Scan for the cell matching the given text and deliver its (x, y) coordinate at center. 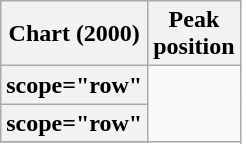
Chart (2000) (74, 34)
Peakposition (194, 34)
